Determine the [X, Y] coordinate at the center of the cell enclosing the given text.  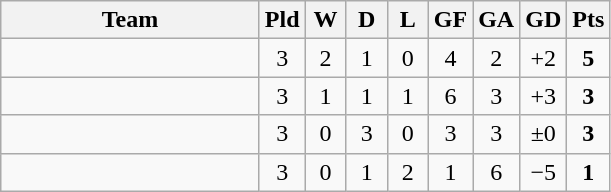
5 [588, 58]
±0 [544, 134]
+3 [544, 96]
Pts [588, 20]
GD [544, 20]
Team [130, 20]
Pld [282, 20]
W [326, 20]
GA [496, 20]
D [366, 20]
L [408, 20]
−5 [544, 172]
+2 [544, 58]
4 [450, 58]
GF [450, 20]
